Capture the cell that displays the provided text and extract its (X, Y) central coordinate. 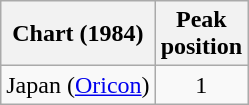
1 (201, 85)
Japan (Oricon) (78, 85)
Chart (1984) (78, 34)
Peakposition (201, 34)
